Find where the given text appears and provide that cell's center as [X, Y] coordinate. 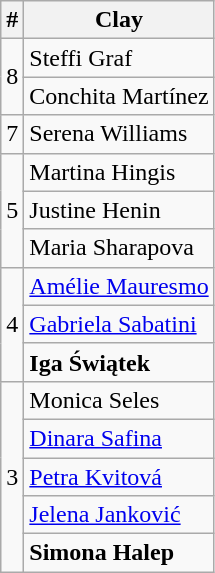
Monica Seles [119, 400]
Serena Williams [119, 134]
Gabriela Sabatini [119, 324]
5 [12, 210]
Maria Sharapova [119, 248]
Simona Halep [119, 553]
# [12, 20]
8 [12, 77]
Petra Kvitová [119, 477]
Amélie Mauresmo [119, 286]
3 [12, 476]
4 [12, 324]
Martina Hingis [119, 172]
Dinara Safina [119, 438]
Conchita Martínez [119, 96]
Iga Świątek [119, 362]
Jelena Janković [119, 515]
7 [12, 134]
Steffi Graf [119, 58]
Justine Henin [119, 210]
Clay [119, 20]
